Return (x, y) of the center of cell containing provided text 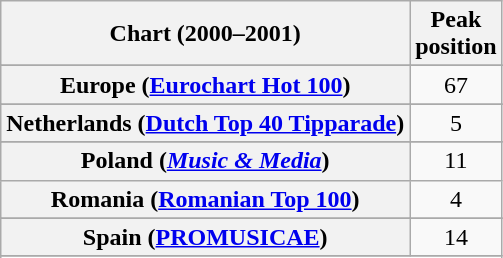
Peakposition (456, 34)
14 (456, 237)
Chart (2000–2001) (206, 34)
5 (456, 123)
67 (456, 85)
Spain (PROMUSICAE) (206, 237)
Romania (Romanian Top 100) (206, 199)
Poland (Music & Media) (206, 161)
Europe (Eurochart Hot 100) (206, 85)
Netherlands (Dutch Top 40 Tipparade) (206, 123)
4 (456, 199)
11 (456, 161)
